Find where the given text appears and provide that cell's center as [X, Y] coordinate. 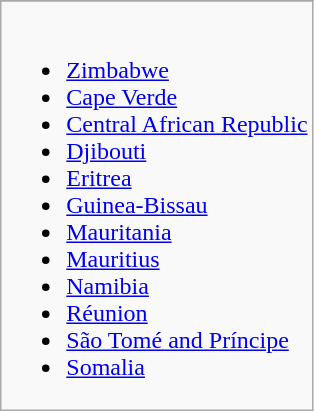
Zimbabwe Cape Verde Central African Republic Djibouti Eritrea Guinea-Bissau Mauritania Mauritius Namibia Réunion São Tomé and Príncipe Somalia [157, 206]
